Locate the cell with the specified text and output its (x, y) center coordinate. 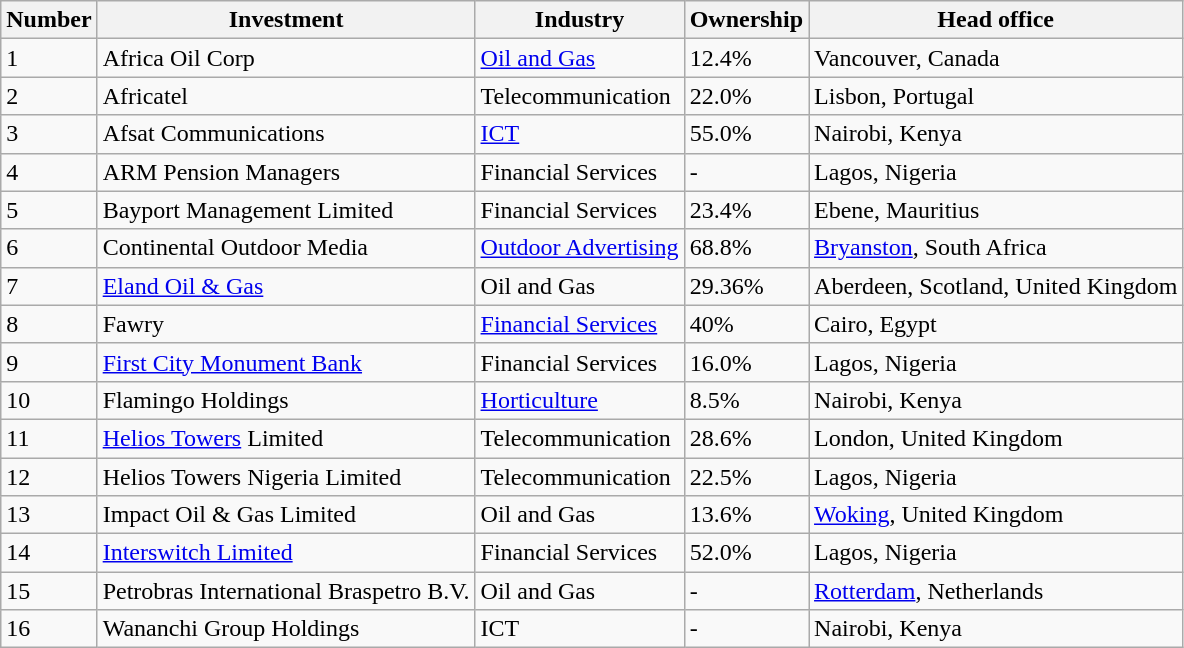
15 (49, 591)
Flamingo Holdings (286, 400)
1 (49, 58)
Helios Towers Limited (286, 438)
Woking, United Kingdom (996, 515)
Lisbon, Portugal (996, 96)
16 (49, 629)
Rotterdam, Netherlands (996, 591)
8.5% (746, 400)
23.4% (746, 210)
13.6% (746, 515)
First City Monument Bank (286, 362)
55.0% (746, 134)
68.8% (746, 248)
Eland Oil & Gas (286, 286)
16.0% (746, 362)
Afsat Communications (286, 134)
22.5% (746, 477)
Head office (996, 20)
9 (49, 362)
Ebene, Mauritius (996, 210)
Africa Oil Corp (286, 58)
14 (49, 553)
Outdoor Advertising (580, 248)
Wananchi Group Holdings (286, 629)
Fawry (286, 324)
29.36% (746, 286)
52.0% (746, 553)
4 (49, 172)
7 (49, 286)
Horticulture (580, 400)
Ownership (746, 20)
Industry (580, 20)
11 (49, 438)
8 (49, 324)
Impact Oil & Gas Limited (286, 515)
10 (49, 400)
Aberdeen, Scotland, United Kingdom (996, 286)
6 (49, 248)
Investment (286, 20)
Bayport Management Limited (286, 210)
Number (49, 20)
12 (49, 477)
Africatel (286, 96)
Cairo, Egypt (996, 324)
Continental Outdoor Media (286, 248)
13 (49, 515)
22.0% (746, 96)
Petrobras International Braspetro B.V. (286, 591)
Helios Towers Nigeria Limited (286, 477)
London, United Kingdom (996, 438)
12.4% (746, 58)
3 (49, 134)
40% (746, 324)
28.6% (746, 438)
Bryanston, South Africa (996, 248)
2 (49, 96)
ARM Pension Managers (286, 172)
Interswitch Limited (286, 553)
Vancouver, Canada (996, 58)
5 (49, 210)
